Search for the cell housing the specified text and yield its (X, Y) center coordinate. 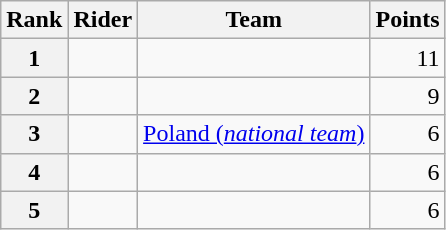
5 (34, 210)
1 (34, 58)
3 (34, 134)
Team (254, 20)
9 (408, 96)
11 (408, 58)
Poland (national team) (254, 134)
Rank (34, 20)
4 (34, 172)
2 (34, 96)
Rider (103, 20)
Points (408, 20)
